Extract the [x, y] coordinate from the center of the cell holding the provided text.  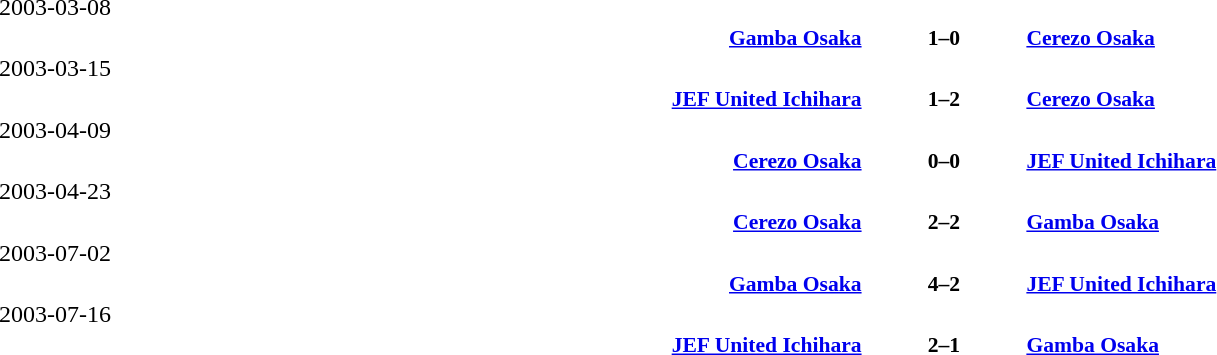
1–0 [944, 38]
2–2 [944, 222]
4–2 [944, 284]
1–2 [944, 99]
0–0 [944, 160]
